Scan for the cell matching the given text and deliver its [x, y] coordinate at center. 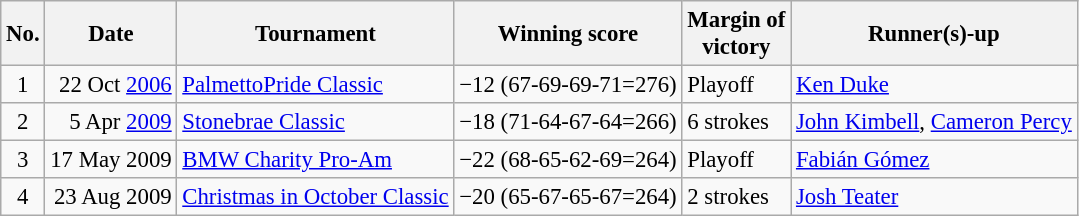
Christmas in October Classic [316, 197]
Stonebrae Classic [316, 122]
3 [23, 160]
BMW Charity Pro-Am [316, 160]
22 Oct 2006 [111, 85]
Winning score [568, 34]
17 May 2009 [111, 160]
Fabián Gómez [934, 160]
−12 (67-69-69-71=276) [568, 85]
Runner(s)-up [934, 34]
John Kimbell, Cameron Percy [934, 122]
2 [23, 122]
2 strokes [736, 197]
Tournament [316, 34]
−20 (65-67-65-67=264) [568, 197]
Margin ofvictory [736, 34]
1 [23, 85]
−18 (71-64-67-64=266) [568, 122]
23 Aug 2009 [111, 197]
PalmettoPride Classic [316, 85]
4 [23, 197]
Josh Teater [934, 197]
5 Apr 2009 [111, 122]
Ken Duke [934, 85]
6 strokes [736, 122]
Date [111, 34]
−22 (68-65-62-69=264) [568, 160]
No. [23, 34]
